Capture the cell that displays the provided text and extract its [x, y] central coordinate. 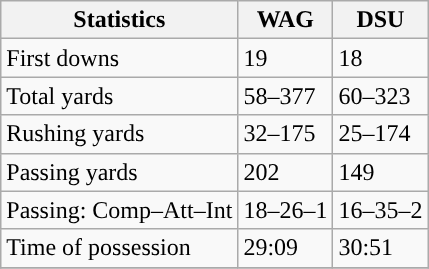
WAG [286, 20]
58–377 [286, 96]
Passing: Comp–Att–Int [120, 210]
Statistics [120, 20]
Passing yards [120, 172]
25–174 [380, 134]
19 [286, 58]
16–35–2 [380, 210]
60–323 [380, 96]
30:51 [380, 248]
Total yards [120, 96]
First downs [120, 58]
202 [286, 172]
18 [380, 58]
DSU [380, 20]
32–175 [286, 134]
18–26–1 [286, 210]
29:09 [286, 248]
149 [380, 172]
Rushing yards [120, 134]
Time of possession [120, 248]
